Identify which cell holds the provided text, then report its [X, Y] central coordinate. 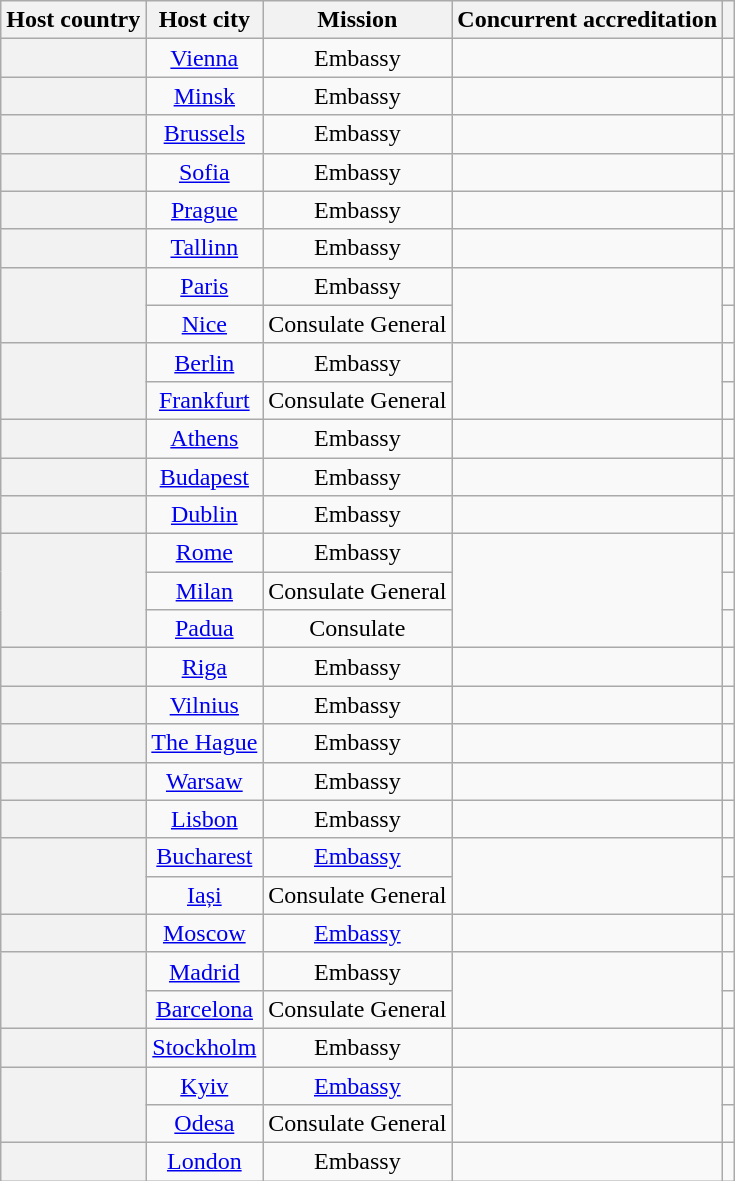
Rome [204, 553]
Concurrent accreditation [588, 20]
Minsk [204, 96]
Sofia [204, 172]
Host country [74, 20]
Tallinn [204, 248]
Milan [204, 591]
Padua [204, 629]
Budapest [204, 477]
London [204, 1162]
Mission [358, 20]
Warsaw [204, 781]
Kyiv [204, 1085]
Consulate [358, 629]
Bucharest [204, 857]
Lisbon [204, 819]
Barcelona [204, 1009]
Frankfurt [204, 400]
Prague [204, 210]
Madrid [204, 971]
Dublin [204, 515]
Iași [204, 895]
Odesa [204, 1124]
Stockholm [204, 1047]
Berlin [204, 362]
Nice [204, 324]
Riga [204, 667]
Moscow [204, 933]
Brussels [204, 134]
The Hague [204, 743]
Vilnius [204, 705]
Host city [204, 20]
Paris [204, 286]
Vienna [204, 58]
Athens [204, 438]
